From the cell containing the given text, extract its center point as [x, y] coordinate. 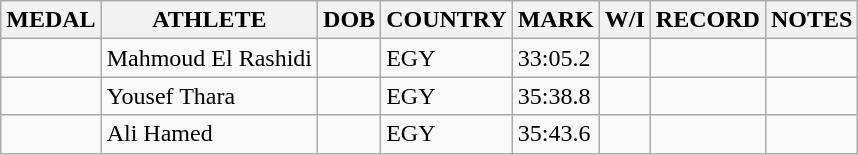
MEDAL [51, 20]
MARK [556, 20]
33:05.2 [556, 58]
Ali Hamed [209, 134]
RECORD [708, 20]
Mahmoud El Rashidi [209, 58]
35:43.6 [556, 134]
COUNTRY [447, 20]
DOB [350, 20]
ATHLETE [209, 20]
Yousef Thara [209, 96]
W/I [624, 20]
35:38.8 [556, 96]
NOTES [811, 20]
